Capture the cell that displays the provided text and extract its [x, y] central coordinate. 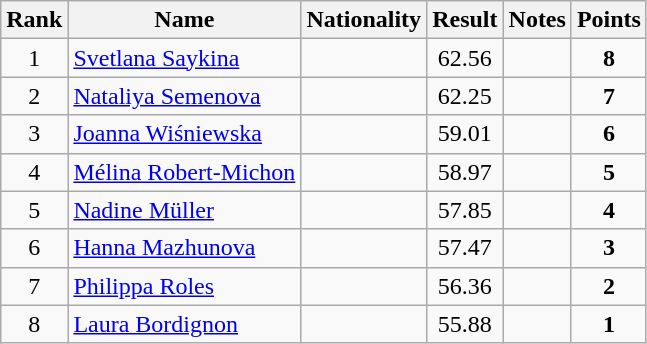
Nationality [364, 20]
55.88 [465, 324]
57.47 [465, 248]
Hanna Mazhunova [184, 248]
56.36 [465, 286]
Rank [34, 20]
59.01 [465, 134]
Joanna Wiśniewska [184, 134]
Mélina Robert-Michon [184, 172]
Nataliya Semenova [184, 96]
Laura Bordignon [184, 324]
57.85 [465, 210]
58.97 [465, 172]
Philippa Roles [184, 286]
Nadine Müller [184, 210]
Notes [537, 20]
Result [465, 20]
Name [184, 20]
Points [608, 20]
62.56 [465, 58]
Svetlana Saykina [184, 58]
62.25 [465, 96]
